Return the [x, y] coordinate for the center point of the cell that contains the specified text.  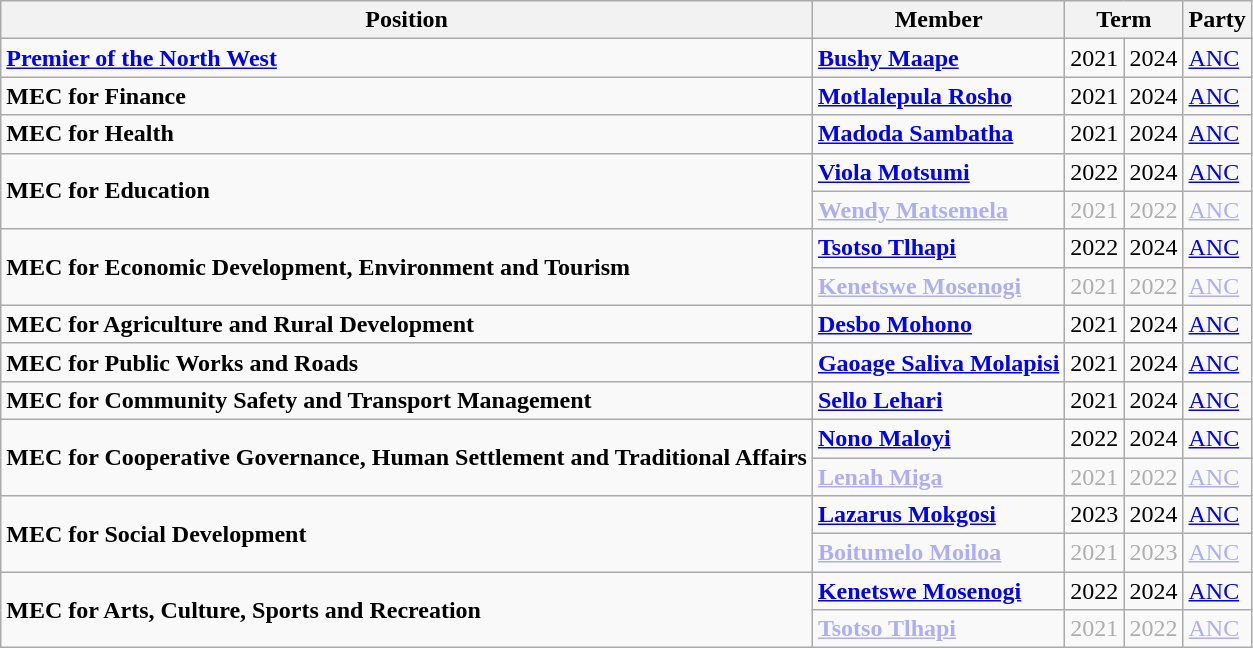
Viola Motsumi [938, 172]
Sello Lehari [938, 400]
MEC for Education [407, 191]
Desbo Mohono [938, 324]
MEC for Finance [407, 96]
MEC for Arts, Culture, Sports and Recreation [407, 610]
Lenah Miga [938, 477]
Motlalepula Rosho [938, 96]
Position [407, 20]
Member [938, 20]
Boitumelo Moiloa [938, 553]
Bushy Maape [938, 58]
MEC for Health [407, 134]
Wendy Matsemela [938, 210]
Nono Maloyi [938, 438]
MEC for Social Development [407, 534]
MEC for Cooperative Governance, Human Settlement and Traditional Affairs [407, 457]
Madoda Sambatha [938, 134]
Gaoage Saliva Molapisi [938, 362]
Premier of the North West [407, 58]
Term [1124, 20]
Lazarus Mokgosi [938, 515]
MEC for Public Works and Roads [407, 362]
MEC for Economic Development, Environment and Tourism [407, 267]
Party [1217, 20]
MEC for Community Safety and Transport Management [407, 400]
MEC for Agriculture and Rural Development [407, 324]
